Pinpoint the cell where the given text exists, returning its (x, y) midpoint coordinate. 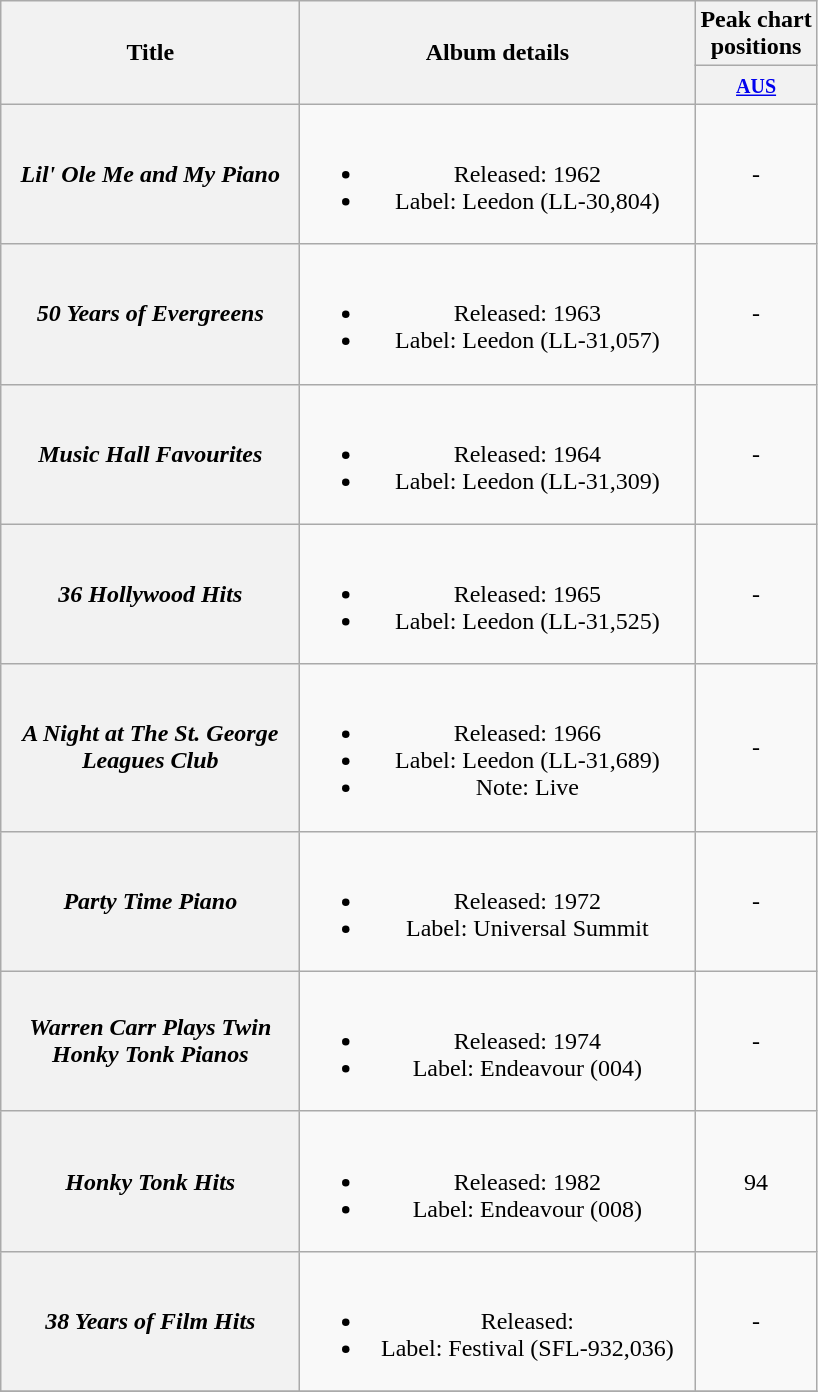
Released: 1965Label: Leedon (LL-31,525) (498, 594)
Released: 1966Label: Leedon (LL-31,689)Note: Live (498, 748)
Album details (498, 52)
Party Time Piano (150, 901)
94 (756, 1181)
Music Hall Favourites (150, 454)
Released:Label: Festival (SFL-932,036) (498, 1321)
Released: 1964Label: Leedon (LL-31,309) (498, 454)
AUS (756, 85)
Peak chartpositions (756, 34)
Title (150, 52)
Released: 1972Label: Universal Summit (498, 901)
36 Hollywood Hits (150, 594)
A Night at The St. George Leagues Club (150, 748)
Released: 1974Label: Endeavour (004) (498, 1041)
Warren Carr Plays Twin Honky Tonk Pianos (150, 1041)
Honky Tonk Hits (150, 1181)
50 Years of Evergreens (150, 314)
Released: 1982Label: Endeavour (008) (498, 1181)
Released: 1962Label: Leedon (LL-30,804) (498, 174)
38 Years of Film Hits (150, 1321)
Released: 1963Label: Leedon (LL-31,057) (498, 314)
Lil' Ole Me and My Piano (150, 174)
